Scan for the cell matching the given text and deliver its [x, y] coordinate at center. 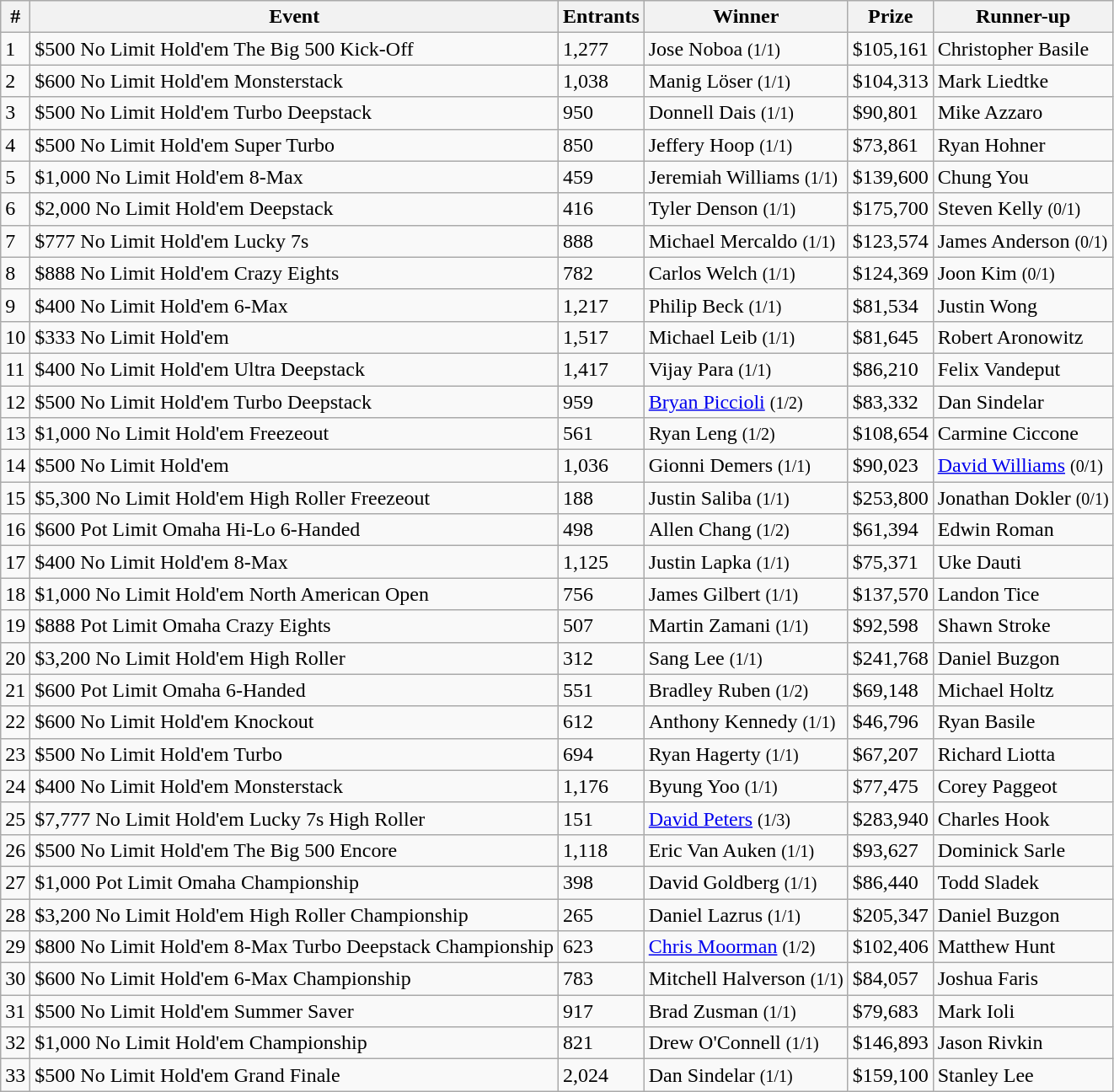
22 [15, 722]
$123,574 [890, 241]
$90,023 [890, 466]
13 [15, 434]
26 [15, 850]
$500 No Limit Hold'em Grand Finale [295, 1075]
$175,700 [890, 209]
18 [15, 594]
459 [602, 177]
James Gilbert (1/1) [746, 594]
19 [15, 626]
David Williams (0/1) [1023, 466]
612 [602, 722]
29 [15, 947]
561 [602, 434]
Dominick Sarle [1023, 850]
$400 No Limit Hold'em Monsterstack [295, 786]
$500 No Limit Hold'em Summer Saver [295, 1011]
$79,683 [890, 1011]
Robert Aronowitz [1023, 337]
20 [15, 658]
Stanley Lee [1023, 1075]
Michael Leib (1/1) [746, 337]
$777 No Limit Hold'em Lucky 7s [295, 241]
$83,332 [890, 402]
Ryan Hagerty (1/1) [746, 754]
$108,654 [890, 434]
$600 Pot Limit Omaha 6-Handed [295, 690]
$67,207 [890, 754]
$105,161 [890, 49]
James Anderson (0/1) [1023, 241]
$500 No Limit Hold'em Super Turbo [295, 145]
$139,600 [890, 177]
Felix Vandeput [1023, 369]
17 [15, 562]
$500 No Limit Hold'em The Big 500 Kick-Off [295, 49]
551 [602, 690]
$600 Pot Limit Omaha Hi-Lo 6-Handed [295, 530]
Drew O'Connell (1/1) [746, 1043]
Mitchell Halverson (1/1) [746, 979]
$205,347 [890, 914]
Jeffery Hoop (1/1) [746, 145]
694 [602, 754]
33 [15, 1075]
Joshua Faris [1023, 979]
28 [15, 914]
$77,475 [890, 786]
Corey Paggeot [1023, 786]
$241,768 [890, 658]
Martin Zamani (1/1) [746, 626]
14 [15, 466]
Runner-up [1023, 17]
21 [15, 690]
$93,627 [890, 850]
$400 No Limit Hold'em 6-Max [295, 305]
Michael Mercaldo (1/1) [746, 241]
30 [15, 979]
Ryan Hohner [1023, 145]
$137,570 [890, 594]
Todd Sladek [1023, 882]
32 [15, 1043]
Shawn Stroke [1023, 626]
Event [295, 17]
$1,000 No Limit Hold'em Freezeout [295, 434]
$159,100 [890, 1075]
Dan Sindelar [1023, 402]
917 [602, 1011]
$124,369 [890, 273]
$800 No Limit Hold'em 8-Max Turbo Deepstack Championship [295, 947]
David Goldberg (1/1) [746, 882]
$3,200 No Limit Hold'em High Roller [295, 658]
3 [15, 113]
$500 No Limit Hold'em The Big 500 Encore [295, 850]
Tyler Denson (1/1) [746, 209]
782 [602, 273]
$84,057 [890, 979]
$75,371 [890, 562]
1,125 [602, 562]
9 [15, 305]
Anthony Kennedy (1/1) [746, 722]
$3,200 No Limit Hold'em High Roller Championship [295, 914]
$46,796 [890, 722]
Jason Rivkin [1023, 1043]
27 [15, 882]
2,024 [602, 1075]
498 [602, 530]
Chung You [1023, 177]
David Peters (1/3) [746, 818]
Jonathan Dokler (0/1) [1023, 498]
5 [15, 177]
Landon Tice [1023, 594]
Mark Liedtke [1023, 81]
Entrants [602, 17]
$81,534 [890, 305]
950 [602, 113]
1,417 [602, 369]
Eric Van Auken (1/1) [746, 850]
25 [15, 818]
$1,000 No Limit Hold'em 8-Max [295, 177]
$1,000 No Limit Hold'em Championship [295, 1043]
24 [15, 786]
888 [602, 241]
$86,210 [890, 369]
$400 No Limit Hold'em 8-Max [295, 562]
Brad Zusman (1/1) [746, 1011]
188 [602, 498]
Richard Liotta [1023, 754]
821 [602, 1043]
Carmine Ciccone [1023, 434]
Philip Beck (1/1) [746, 305]
12 [15, 402]
11 [15, 369]
1,277 [602, 49]
1,118 [602, 850]
$888 No Limit Hold'em Crazy Eights [295, 273]
Carlos Welch (1/1) [746, 273]
15 [15, 498]
Mark Ioli [1023, 1011]
16 [15, 530]
Chris Moorman (1/2) [746, 947]
Winner [746, 17]
Ryan Basile [1023, 722]
$90,801 [890, 113]
Allen Chang (1/2) [746, 530]
Christopher Basile [1023, 49]
1,038 [602, 81]
850 [602, 145]
Mike Azzaro [1023, 113]
Bradley Ruben (1/2) [746, 690]
151 [602, 818]
Matthew Hunt [1023, 947]
7 [15, 241]
416 [602, 209]
$5,300 No Limit Hold'em High Roller Freezeout [295, 498]
$600 No Limit Hold'em Knockout [295, 722]
$600 No Limit Hold'em 6-Max Championship [295, 979]
$69,148 [890, 690]
783 [602, 979]
23 [15, 754]
312 [602, 658]
Daniel Lazrus (1/1) [746, 914]
1,036 [602, 466]
8 [15, 273]
623 [602, 947]
Jeremiah Williams (1/1) [746, 177]
$81,645 [890, 337]
Ryan Leng (1/2) [746, 434]
$73,861 [890, 145]
# [15, 17]
$146,893 [890, 1043]
$500 No Limit Hold'em Turbo [295, 754]
$253,800 [890, 498]
4 [15, 145]
Prize [890, 17]
Donnell Dais (1/1) [746, 113]
Charles Hook [1023, 818]
Joon Kim (0/1) [1023, 273]
$600 No Limit Hold'em Monsterstack [295, 81]
$500 No Limit Hold'em [295, 466]
2 [15, 81]
$7,777 No Limit Hold'em Lucky 7s High Roller [295, 818]
Byung Yoo (1/1) [746, 786]
6 [15, 209]
Justin Saliba (1/1) [746, 498]
$1,000 No Limit Hold'em North American Open [295, 594]
Gionni Demers (1/1) [746, 466]
1,217 [602, 305]
Vijay Para (1/1) [746, 369]
Justin Lapka (1/1) [746, 562]
507 [602, 626]
$61,394 [890, 530]
265 [602, 914]
$1,000 Pot Limit Omaha Championship [295, 882]
1,176 [602, 786]
756 [602, 594]
$92,598 [890, 626]
Bryan Piccioli (1/2) [746, 402]
Manig Löser (1/1) [746, 81]
Jose Noboa (1/1) [746, 49]
$104,313 [890, 81]
959 [602, 402]
Edwin Roman [1023, 530]
Sang Lee (1/1) [746, 658]
1,517 [602, 337]
$86,440 [890, 882]
Uke Dauti [1023, 562]
Dan Sindelar (1/1) [746, 1075]
Michael Holtz [1023, 690]
1 [15, 49]
$333 No Limit Hold'em [295, 337]
$2,000 No Limit Hold'em Deepstack [295, 209]
Justin Wong [1023, 305]
Steven Kelly (0/1) [1023, 209]
$283,940 [890, 818]
398 [602, 882]
31 [15, 1011]
10 [15, 337]
$400 No Limit Hold'em Ultra Deepstack [295, 369]
$102,406 [890, 947]
$888 Pot Limit Omaha Crazy Eights [295, 626]
